Return (X, Y) of the center of cell containing provided text 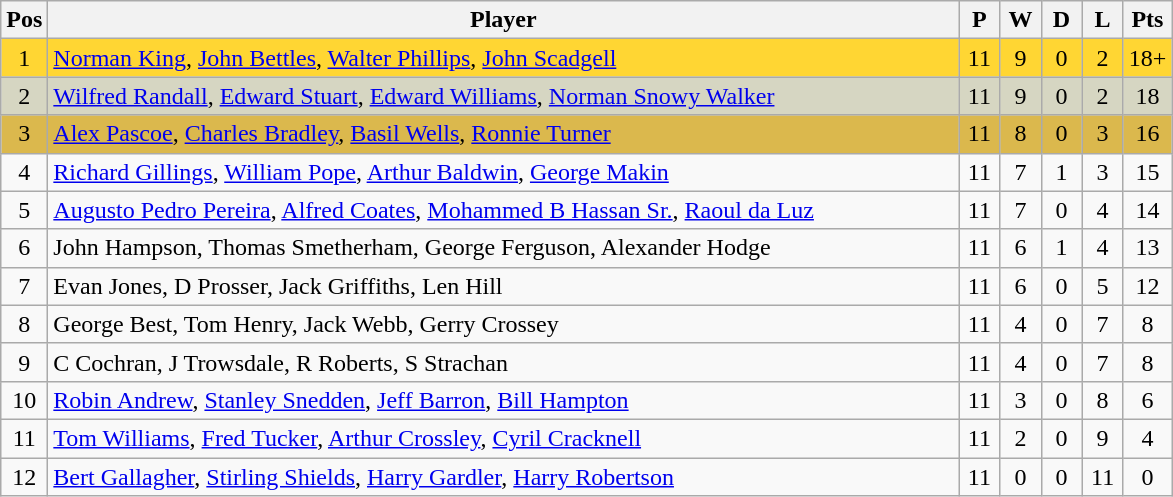
16 (1148, 134)
John Hampson, Thomas Smetherham, George Ferguson, Alexander Hodge (504, 248)
Player (504, 20)
Wilfred Randall, Edward Stuart, Edward Williams, Norman Snowy Walker (504, 96)
Alex Pascoe, Charles Bradley, Basil Wells, Ronnie Turner (504, 134)
Evan Jones, D Prosser, Jack Griffiths, Len Hill (504, 286)
Pos (24, 20)
W (1020, 20)
D (1062, 20)
Bert Gallagher, Stirling Shields, Harry Gardler, Harry Robertson (504, 477)
Norman King, John Bettles, Walter Phillips, John Scadgell (504, 58)
Tom Williams, Fred Tucker, Arthur Crossley, Cyril Cracknell (504, 438)
Pts (1148, 20)
Richard Gillings, William Pope, Arthur Baldwin, George Makin (504, 172)
18 (1148, 96)
14 (1148, 210)
P (980, 20)
L (1102, 20)
Robin Andrew, Stanley Snedden, Jeff Barron, Bill Hampton (504, 400)
15 (1148, 172)
George Best, Tom Henry, Jack Webb, Gerry Crossey (504, 324)
C Cochran, J Trowsdale, R Roberts, S Strachan (504, 362)
Augusto Pedro Pereira, Alfred Coates, Mohammed B Hassan Sr., Raoul da Luz (504, 210)
13 (1148, 248)
18+ (1148, 58)
10 (24, 400)
